Locate the cell with the specified text and output its [x, y] center coordinate. 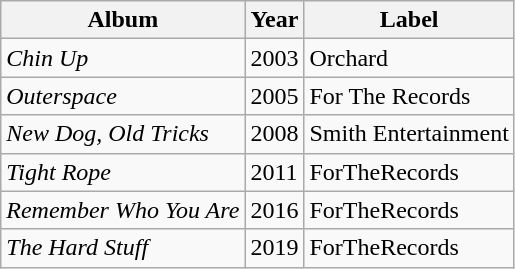
Smith Entertainment [409, 134]
Remember Who You Are [123, 210]
Album [123, 20]
New Dog, Old Tricks [123, 134]
Outerspace [123, 96]
2016 [274, 210]
Orchard [409, 58]
Label [409, 20]
Year [274, 20]
Chin Up [123, 58]
2008 [274, 134]
2011 [274, 172]
2005 [274, 96]
The Hard Stuff [123, 248]
2019 [274, 248]
For The Records [409, 96]
2003 [274, 58]
Tight Rope [123, 172]
